Detect which cell encompasses the target text, then output its [x, y] center coordinate. 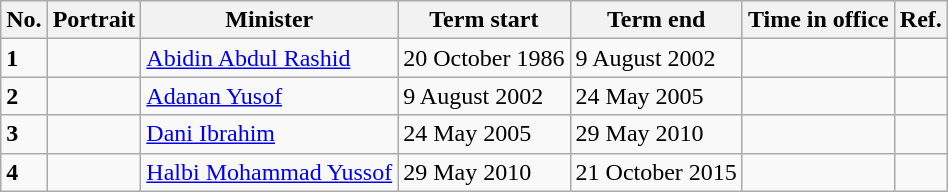
Ref. [920, 20]
20 October 1986 [484, 58]
2 [24, 96]
Abidin Abdul Rashid [270, 58]
Portrait [94, 20]
1 [24, 58]
21 October 2015 [656, 172]
Term start [484, 20]
Dani Ibrahim [270, 134]
Halbi Mohammad Yussof [270, 172]
Term end [656, 20]
Adanan Yusof [270, 96]
No. [24, 20]
4 [24, 172]
Time in office [818, 20]
3 [24, 134]
Minister [270, 20]
